From the cell containing the given text, extract its center point as [x, y] coordinate. 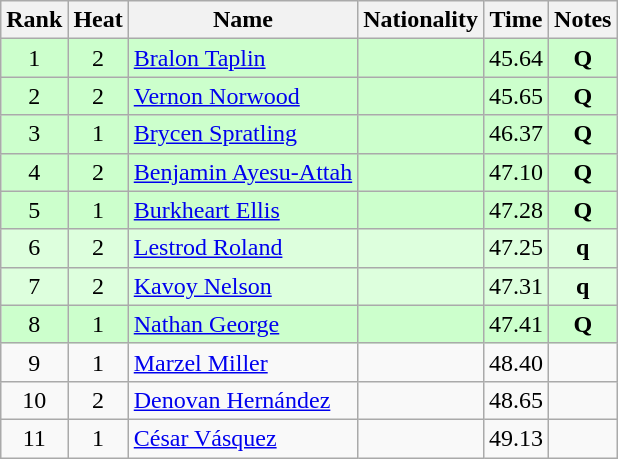
47.28 [516, 210]
47.10 [516, 172]
Kavoy Nelson [243, 286]
46.37 [516, 134]
3 [34, 134]
9 [34, 362]
45.65 [516, 96]
Brycen Spratling [243, 134]
4 [34, 172]
Bralon Taplin [243, 58]
Nationality [421, 20]
Name [243, 20]
Lestrod Roland [243, 248]
Burkheart Ellis [243, 210]
48.40 [516, 362]
7 [34, 286]
Vernon Norwood [243, 96]
5 [34, 210]
Heat [98, 20]
45.64 [516, 58]
47.41 [516, 324]
49.13 [516, 438]
Denovan Hernández [243, 400]
César Vásquez [243, 438]
Nathan George [243, 324]
48.65 [516, 400]
47.31 [516, 286]
10 [34, 400]
8 [34, 324]
6 [34, 248]
11 [34, 438]
Time [516, 20]
47.25 [516, 248]
Notes [583, 20]
Benjamin Ayesu-Attah [243, 172]
Marzel Miller [243, 362]
Rank [34, 20]
